Find where the given text appears and provide that cell's center as [x, y] coordinate. 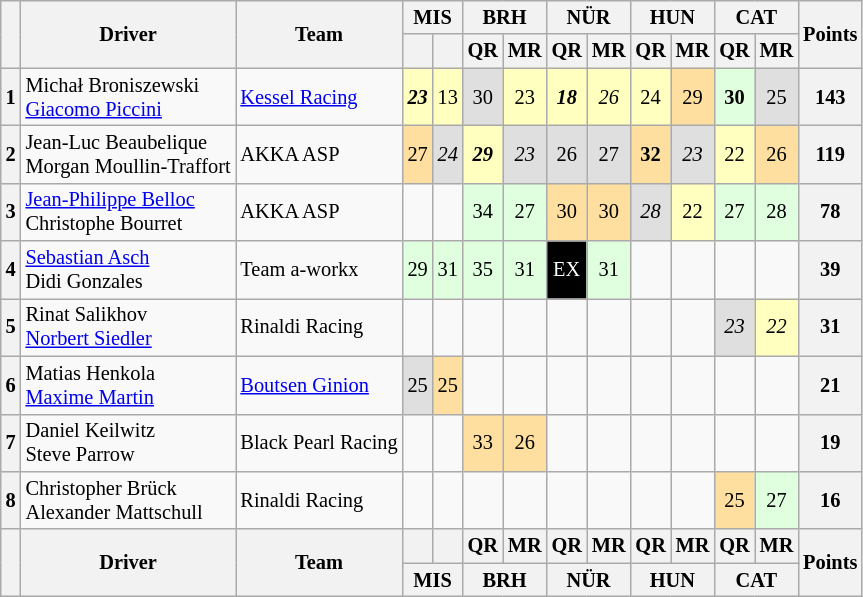
Daniel Keilwitz Steve Parrow [128, 443]
39 [830, 270]
4 [11, 270]
6 [11, 385]
21 [830, 385]
34 [483, 212]
EX [567, 270]
8 [11, 500]
78 [830, 212]
3 [11, 212]
Michał Broniszewski Giacomo Piccini [128, 97]
Boutsen Ginion [320, 385]
18 [567, 97]
Matias Henkola Maxime Martin [128, 385]
Jean-Philippe Belloc Christophe Bourret [128, 212]
Team a-workx [320, 270]
2 [11, 154]
19 [830, 443]
Jean-Luc Beaubelique Morgan Moullin-Traffort [128, 154]
143 [830, 97]
7 [11, 443]
13 [448, 97]
Black Pearl Racing [320, 443]
33 [483, 443]
119 [830, 154]
35 [483, 270]
5 [11, 327]
Kessel Racing [320, 97]
Rinat Salikhov Norbert Siedler [128, 327]
1 [11, 97]
16 [830, 500]
Christopher Brück Alexander Mattschull [128, 500]
Sebastian Asch Didi Gonzales [128, 270]
32 [650, 154]
